From the cell containing the given text, extract its center point as (X, Y) coordinate. 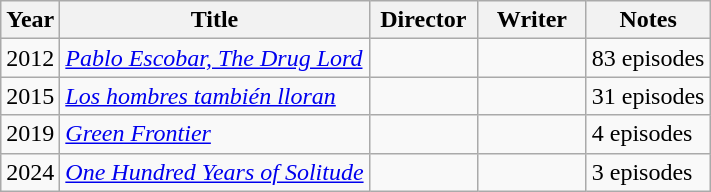
2015 (30, 96)
Los hombres también lloran (214, 96)
Pablo Escobar, The Drug Lord (214, 58)
3 episodes (648, 172)
2024 (30, 172)
Year (30, 20)
2019 (30, 134)
One Hundred Years of Solitude (214, 172)
83 episodes (648, 58)
4 episodes (648, 134)
Writer (532, 20)
Notes (648, 20)
31 episodes (648, 96)
2012 (30, 58)
Title (214, 20)
Green Frontier (214, 134)
Director (424, 20)
